Detect which cell encompasses the target text, then output its (x, y) center coordinate. 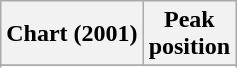
Peakposition (189, 34)
Chart (2001) (72, 34)
